Locate the cell with the specified text and output its (x, y) center coordinate. 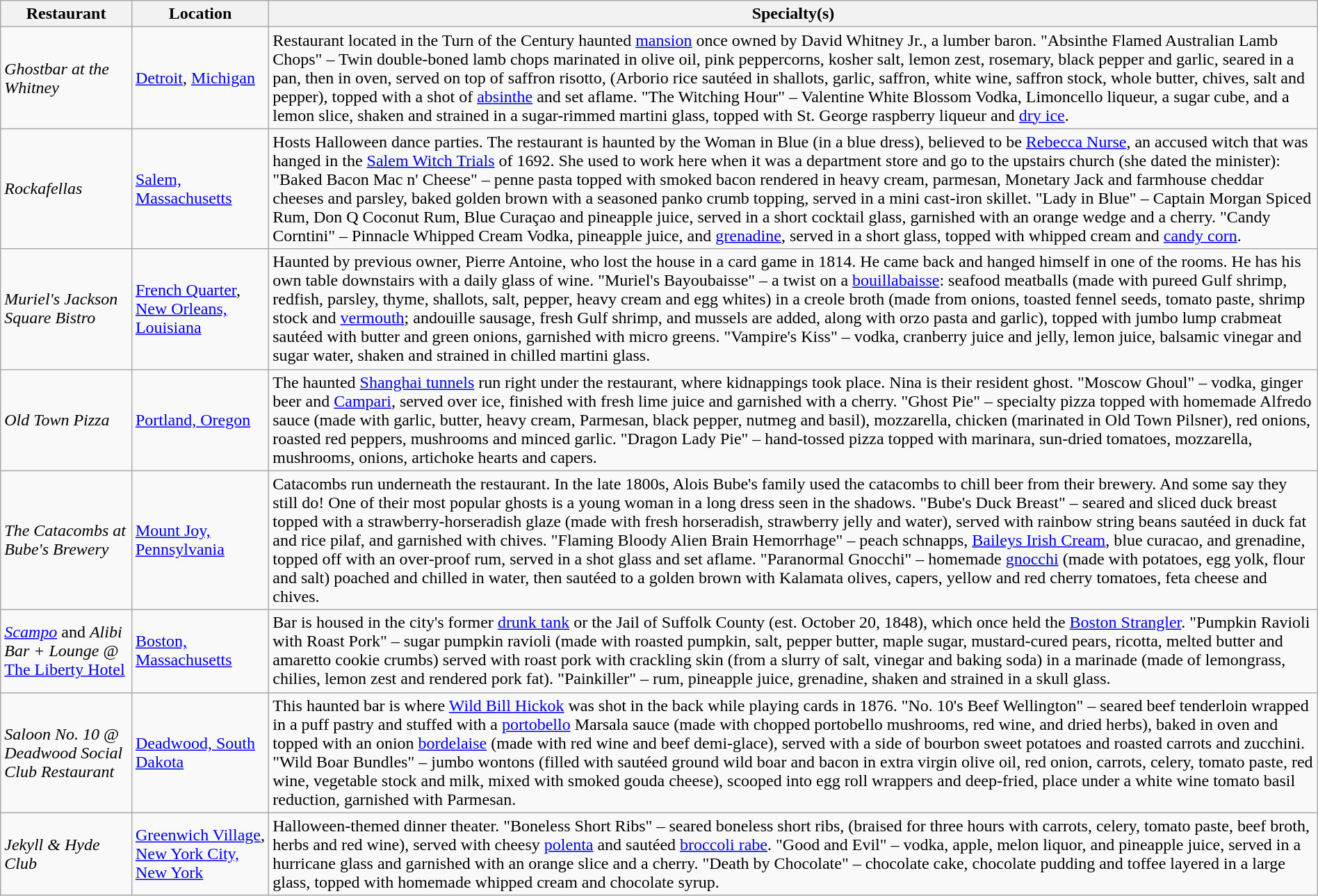
Jekyll & Hyde Club (67, 854)
Restaurant (67, 14)
French Quarter, New Orleans, Louisiana (200, 309)
Location (200, 14)
Scampo and Alibi Bar + Lounge @ The Liberty Hotel (67, 651)
Specialty(s) (794, 14)
Boston, Massachusetts (200, 651)
Greenwich Village, New York City, New York (200, 854)
Portland, Oregon (200, 420)
Muriel's Jackson Square Bistro (67, 309)
Saloon No. 10 @ Deadwood Social Club Restaurant (67, 752)
Rockafellas (67, 189)
Salem, Massachusetts (200, 189)
The Catacombs at Bube's Brewery (67, 540)
Ghostbar at the Whitney (67, 78)
Deadwood, South Dakota (200, 752)
Mount Joy, Pennsylvania (200, 540)
Detroit, Michigan (200, 78)
Old Town Pizza (67, 420)
